Search for the cell housing the specified text and yield its [x, y] center coordinate. 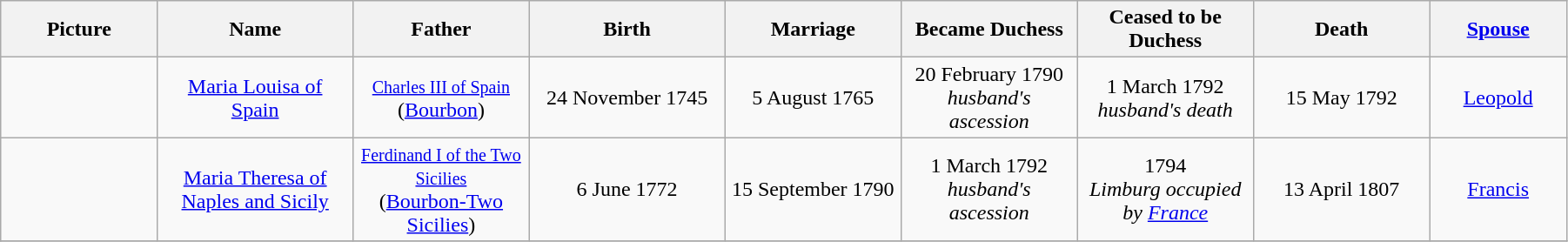
5 August 1765 [813, 97]
20 February 1790husband's ascession [989, 97]
Maria Theresa of Naples and Sicily [256, 190]
1794Limburg occupied by France [1165, 190]
1 March 1792husband's death [1165, 97]
6 June 1772 [627, 190]
Death [1341, 30]
Ceased to be Duchess [1165, 30]
Name [256, 30]
1 March 1792husband's ascession [989, 190]
15 September 1790 [813, 190]
Leopold [1498, 97]
Charles III of Spain(Bourbon) [441, 97]
Francis [1498, 190]
Picture [79, 30]
Became Duchess [989, 30]
Marriage [813, 30]
Father [441, 30]
Spouse [1498, 30]
24 November 1745 [627, 97]
Maria Louisa of Spain [256, 97]
13 April 1807 [1341, 190]
Birth [627, 30]
Ferdinand I of the Two Sicilies(Bourbon-Two Sicilies) [441, 190]
15 May 1792 [1341, 97]
